Identify which cell holds the provided text, then report its [X, Y] central coordinate. 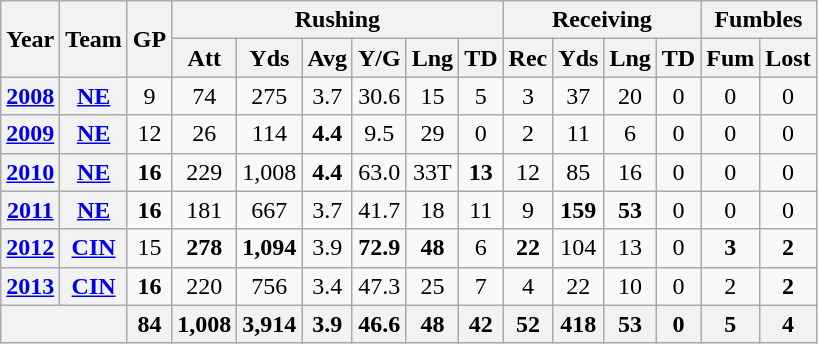
46.6 [379, 324]
Fum [730, 58]
181 [204, 210]
220 [204, 286]
Att [204, 58]
Lost [788, 58]
GP [149, 39]
63.0 [379, 172]
26 [204, 134]
159 [578, 210]
2011 [30, 210]
29 [432, 134]
229 [204, 172]
Receiving [602, 20]
37 [578, 96]
Fumbles [758, 20]
42 [481, 324]
72.9 [379, 248]
3.4 [328, 286]
47.3 [379, 286]
74 [204, 96]
41.7 [379, 210]
Rushing [338, 20]
114 [270, 134]
2013 [30, 286]
275 [270, 96]
9.5 [379, 134]
278 [204, 248]
2009 [30, 134]
Y/G [379, 58]
104 [578, 248]
18 [432, 210]
3,914 [270, 324]
2008 [30, 96]
85 [578, 172]
30.6 [379, 96]
20 [630, 96]
84 [149, 324]
418 [578, 324]
2012 [30, 248]
25 [432, 286]
667 [270, 210]
33T [432, 172]
10 [630, 286]
7 [481, 286]
Avg [328, 58]
Year [30, 39]
Team [94, 39]
1,094 [270, 248]
756 [270, 286]
52 [528, 324]
Rec [528, 58]
2010 [30, 172]
